Scan for the cell matching the given text and deliver its (X, Y) coordinate at center. 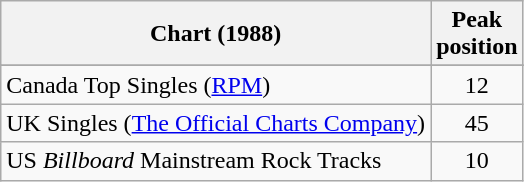
45 (477, 123)
Canada Top Singles (RPM) (216, 85)
Peakposition (477, 34)
UK Singles (The Official Charts Company) (216, 123)
US Billboard Mainstream Rock Tracks (216, 161)
10 (477, 161)
Chart (1988) (216, 34)
12 (477, 85)
